Find where the given text appears and provide that cell's center as (X, Y) coordinate. 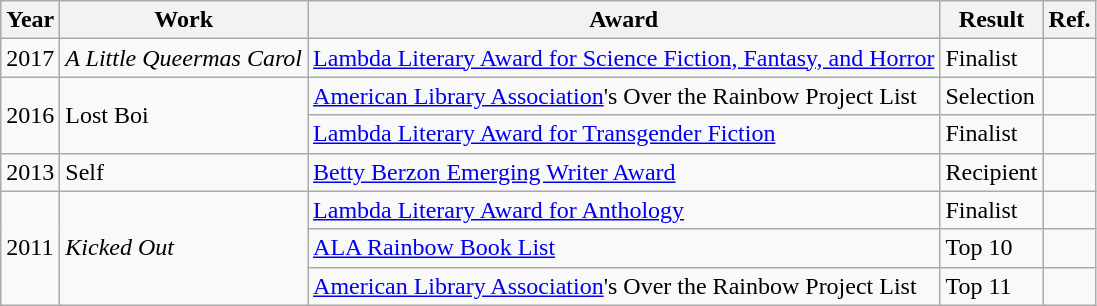
Ref. (1070, 20)
2013 (30, 172)
Top 11 (992, 286)
2011 (30, 248)
Lambda Literary Award for Anthology (624, 210)
Lambda Literary Award for Science Fiction, Fantasy, and Horror (624, 58)
Self (184, 172)
Selection (992, 96)
2016 (30, 115)
Lambda Literary Award for Transgender Fiction (624, 134)
Recipient (992, 172)
Top 10 (992, 248)
Result (992, 20)
A Little Queermas Carol (184, 58)
Year (30, 20)
ALA Rainbow Book List (624, 248)
2017 (30, 58)
Kicked Out (184, 248)
Work (184, 20)
Betty Berzon Emerging Writer Award (624, 172)
Lost Boi (184, 115)
Award (624, 20)
